Capture the cell that displays the provided text and extract its [x, y] central coordinate. 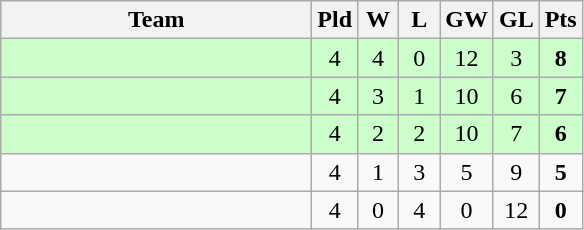
Team [156, 20]
9 [516, 172]
Pts [560, 20]
Pld [335, 20]
W [378, 20]
8 [560, 58]
GW [467, 20]
L [420, 20]
GL [516, 20]
